Capture the cell that displays the provided text and extract its (x, y) central coordinate. 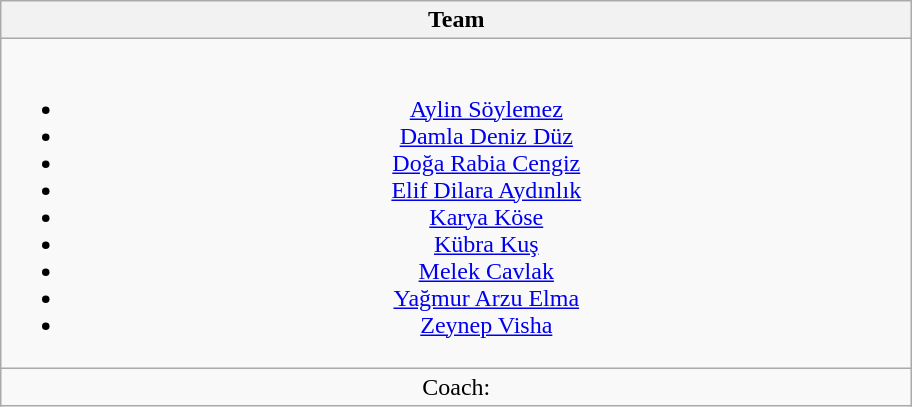
Aylin SöylemezDamla Deniz DüzDoğa Rabia CengizElif Dilara AydınlıkKarya KöseKübra KuşMelek CavlakYağmur Arzu ElmaZeynep Visha (456, 204)
Coach: (456, 387)
Team (456, 20)
